Extract the [x, y] coordinate from the center of the cell holding the provided text.  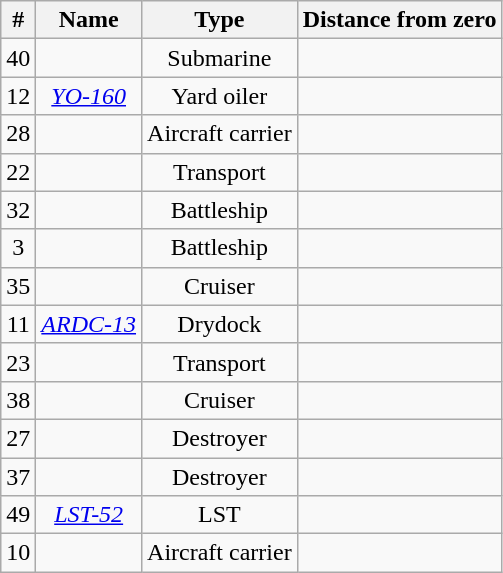
Yard oiler [220, 96]
49 [18, 515]
11 [18, 324]
12 [18, 96]
3 [18, 248]
# [18, 20]
LST [220, 515]
35 [18, 286]
Submarine [220, 58]
Type [220, 20]
YO-160 [89, 96]
Drydock [220, 324]
LST-52 [89, 515]
ARDC-13 [89, 324]
23 [18, 362]
40 [18, 58]
10 [18, 553]
Name [89, 20]
22 [18, 172]
38 [18, 400]
27 [18, 438]
32 [18, 210]
Distance from zero [400, 20]
28 [18, 134]
37 [18, 477]
